Determine the [x, y] coordinate at the center of the cell enclosing the given text.  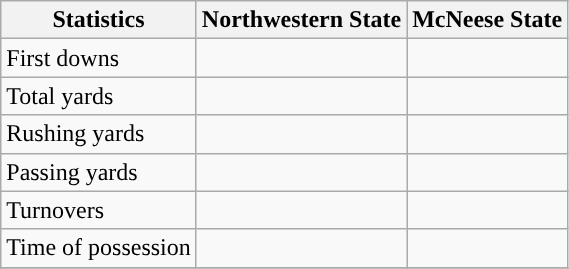
McNeese State [488, 20]
Passing yards [99, 172]
Turnovers [99, 210]
Time of possession [99, 248]
First downs [99, 58]
Rushing yards [99, 134]
Northwestern State [301, 20]
Statistics [99, 20]
Total yards [99, 96]
